For the text-containing cell, return its midpoint in [x, y] coordinate format. 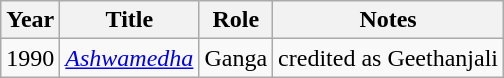
Notes [388, 20]
Ganga [236, 58]
Year [30, 20]
Title [130, 20]
Ashwamedha [130, 58]
1990 [30, 58]
Role [236, 20]
credited as Geethanjali [388, 58]
